Extract the (x, y) coordinate from the center of the cell holding the provided text.  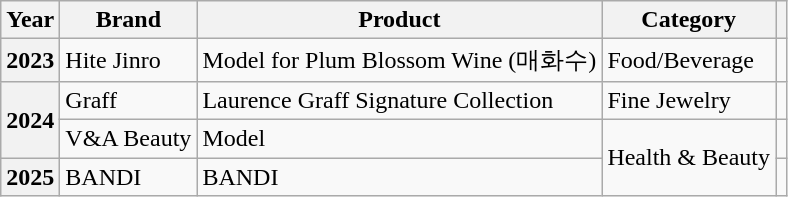
Food/Beverage (689, 60)
Model (400, 138)
Health & Beauty (689, 157)
2025 (30, 177)
V&A Beauty (128, 138)
2023 (30, 60)
2024 (30, 119)
Laurence Graff Signature Collection (400, 100)
Brand (128, 20)
Fine Jewelry (689, 100)
Product (400, 20)
Hite Jinro (128, 60)
Category (689, 20)
Model for Plum Blossom Wine (매화수) (400, 60)
Graff (128, 100)
Year (30, 20)
